Return [x, y] of the center of cell containing provided text 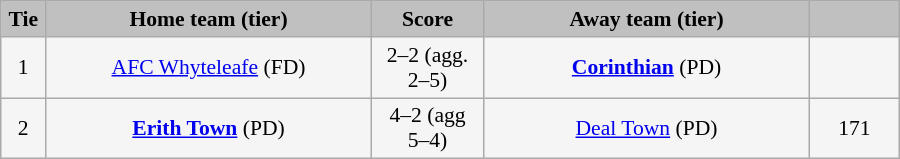
2–2 (agg. 2–5) [427, 68]
Deal Town (PD) [647, 128]
Away team (tier) [647, 19]
Score [427, 19]
1 [24, 68]
Corinthian (PD) [647, 68]
Home team (tier) [209, 19]
AFC Whyteleafe (FD) [209, 68]
171 [854, 128]
Tie [24, 19]
2 [24, 128]
4–2 (agg 5–4) [427, 128]
Erith Town (PD) [209, 128]
